Capture the cell that displays the provided text and extract its [x, y] central coordinate. 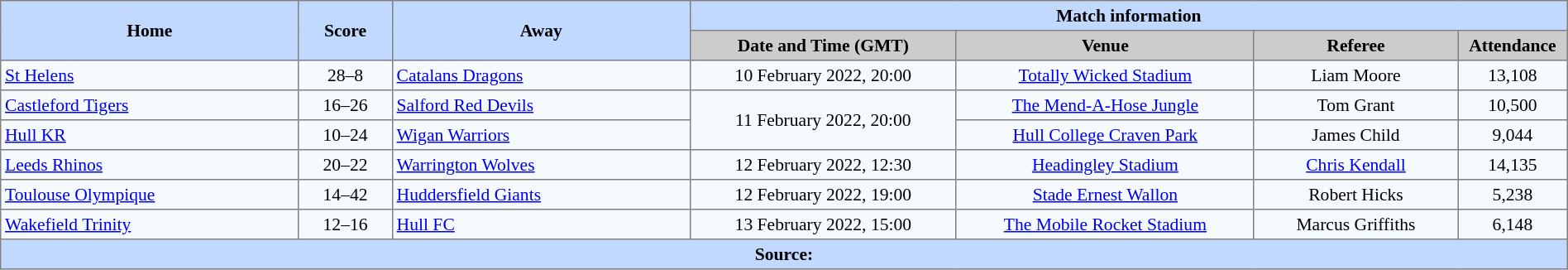
Hull College Craven Park [1105, 135]
6,148 [1513, 224]
10–24 [346, 135]
Home [150, 31]
13 February 2022, 15:00 [823, 224]
Venue [1105, 46]
13,108 [1513, 75]
12 February 2022, 19:00 [823, 195]
Robert Hicks [1355, 195]
Warrington Wolves [541, 165]
Castleford Tigers [150, 105]
Huddersfield Giants [541, 195]
28–8 [346, 75]
Headingley Stadium [1105, 165]
Referee [1355, 46]
Catalans Dragons [541, 75]
Score [346, 31]
Hull KR [150, 135]
Date and Time (GMT) [823, 46]
9,044 [1513, 135]
The Mobile Rocket Stadium [1105, 224]
St Helens [150, 75]
The Mend-A-Hose Jungle [1105, 105]
Liam Moore [1355, 75]
Chris Kendall [1355, 165]
Stade Ernest Wallon [1105, 195]
14–42 [346, 195]
Salford Red Devils [541, 105]
Wigan Warriors [541, 135]
16–26 [346, 105]
10 February 2022, 20:00 [823, 75]
James Child [1355, 135]
Leeds Rhinos [150, 165]
14,135 [1513, 165]
5,238 [1513, 195]
Tom Grant [1355, 105]
10,500 [1513, 105]
Toulouse Olympique [150, 195]
Marcus Griffiths [1355, 224]
11 February 2022, 20:00 [823, 120]
Totally Wicked Stadium [1105, 75]
Match information [1128, 16]
Away [541, 31]
20–22 [346, 165]
12–16 [346, 224]
Hull FC [541, 224]
12 February 2022, 12:30 [823, 165]
Wakefield Trinity [150, 224]
Source: [784, 254]
Attendance [1513, 46]
